Scan for the cell matching the given text and deliver its (X, Y) coordinate at center. 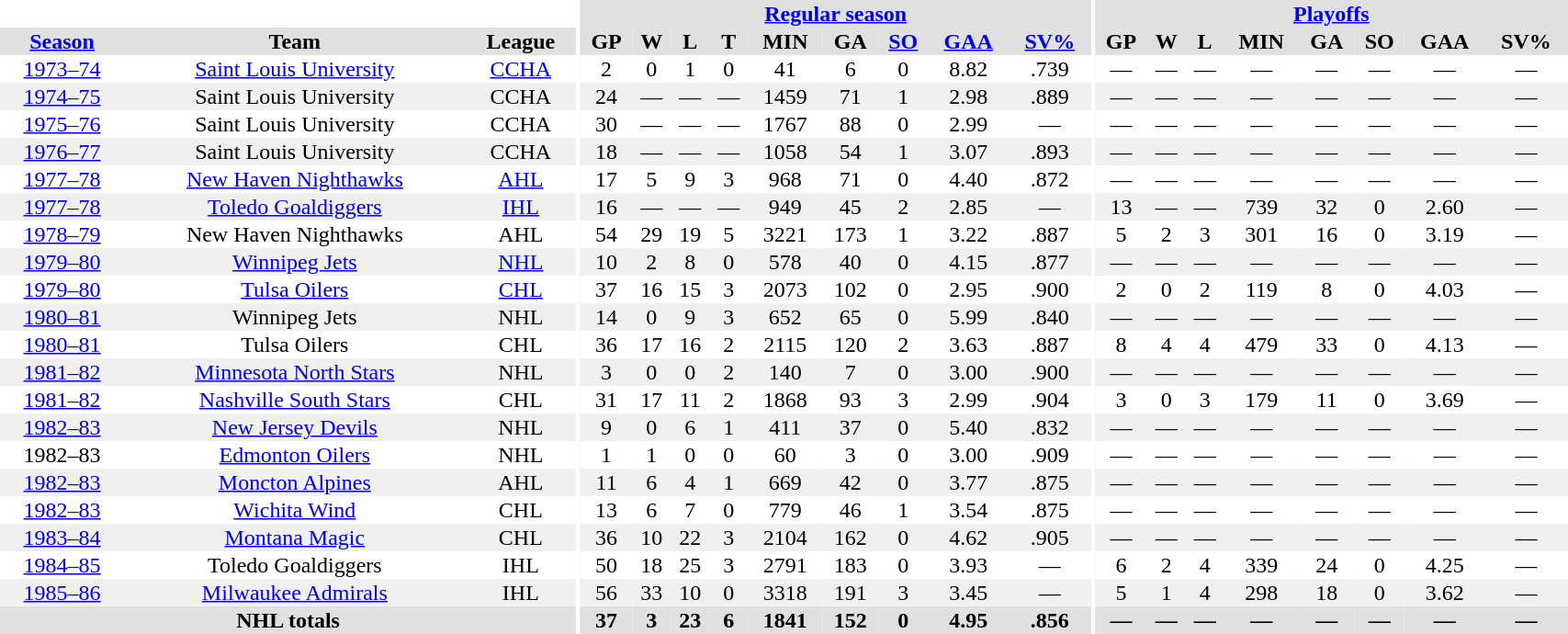
4.95 (968, 620)
1841 (784, 620)
50 (606, 565)
162 (851, 538)
.877 (1050, 262)
3.54 (968, 510)
Edmonton Oilers (294, 455)
T (728, 41)
2.98 (968, 96)
191 (851, 593)
Milwaukee Admirals (294, 593)
102 (851, 289)
3.45 (968, 593)
Montana Magic (294, 538)
669 (784, 482)
45 (851, 207)
1868 (784, 400)
578 (784, 262)
.832 (1050, 427)
3.62 (1445, 593)
42 (851, 482)
779 (784, 510)
179 (1262, 400)
1058 (784, 152)
.905 (1050, 538)
298 (1262, 593)
19 (690, 234)
2115 (784, 345)
1459 (784, 96)
Regular season (836, 14)
4.13 (1445, 345)
.739 (1050, 69)
3.19 (1445, 234)
3.22 (968, 234)
.840 (1050, 317)
88 (851, 124)
301 (1262, 234)
652 (784, 317)
93 (851, 400)
25 (690, 565)
183 (851, 565)
65 (851, 317)
2.85 (968, 207)
4.25 (1445, 565)
New Jersey Devils (294, 427)
1984–85 (62, 565)
120 (851, 345)
1983–84 (62, 538)
.856 (1050, 620)
5.99 (968, 317)
40 (851, 262)
173 (851, 234)
29 (651, 234)
4.40 (968, 179)
Playoffs (1331, 14)
3.93 (968, 565)
1976–77 (62, 152)
4.03 (1445, 289)
1974–75 (62, 96)
2791 (784, 565)
30 (606, 124)
Moncton Alpines (294, 482)
3.77 (968, 482)
56 (606, 593)
3318 (784, 593)
Minnesota North Stars (294, 372)
14 (606, 317)
119 (1262, 289)
41 (784, 69)
1973–74 (62, 69)
1985–86 (62, 593)
.893 (1050, 152)
32 (1326, 207)
.889 (1050, 96)
31 (606, 400)
3.07 (968, 152)
NHL totals (288, 620)
949 (784, 207)
3.63 (968, 345)
League (522, 41)
3221 (784, 234)
Season (62, 41)
2.95 (968, 289)
2073 (784, 289)
2104 (784, 538)
4.15 (968, 262)
3.69 (1445, 400)
339 (1262, 565)
479 (1262, 345)
Wichita Wind (294, 510)
968 (784, 179)
739 (1262, 207)
15 (690, 289)
46 (851, 510)
2.60 (1445, 207)
60 (784, 455)
.909 (1050, 455)
1975–76 (62, 124)
140 (784, 372)
8.82 (968, 69)
411 (784, 427)
152 (851, 620)
1767 (784, 124)
1978–79 (62, 234)
.872 (1050, 179)
Nashville South Stars (294, 400)
.904 (1050, 400)
Team (294, 41)
5.40 (968, 427)
23 (690, 620)
4.62 (968, 538)
22 (690, 538)
